Identify which cell holds the provided text, then report its (X, Y) central coordinate. 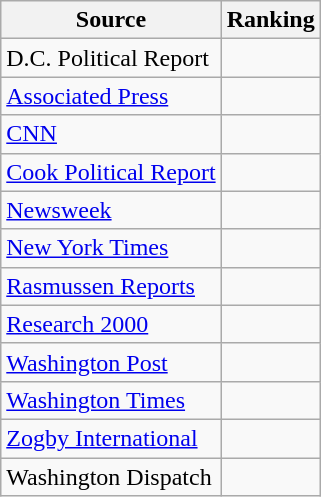
Newsweek (111, 210)
New York Times (111, 248)
Ranking (270, 20)
Zogby International (111, 438)
Source (111, 20)
D.C. Political Report (111, 58)
Washington Times (111, 400)
CNN (111, 134)
Associated Press (111, 96)
Cook Political Report (111, 172)
Washington Post (111, 362)
Research 2000 (111, 324)
Rasmussen Reports (111, 286)
Washington Dispatch (111, 477)
